For the text-containing cell, return its midpoint in [x, y] coordinate format. 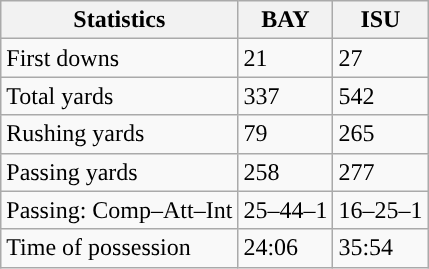
265 [380, 134]
25–44–1 [286, 210]
16–25–1 [380, 210]
24:06 [286, 248]
Total yards [120, 96]
21 [286, 58]
35:54 [380, 248]
542 [380, 96]
First downs [120, 58]
ISU [380, 20]
27 [380, 58]
277 [380, 172]
79 [286, 134]
Passing yards [120, 172]
337 [286, 96]
Statistics [120, 20]
BAY [286, 20]
Time of possession [120, 248]
Rushing yards [120, 134]
258 [286, 172]
Passing: Comp–Att–Int [120, 210]
